Locate the cell with the specified text and output its (x, y) center coordinate. 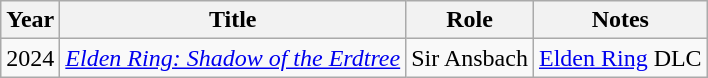
Year (30, 20)
Elden Ring: Shadow of the Erdtree (233, 58)
Elden Ring DLC (620, 58)
Sir Ansbach (470, 58)
Notes (620, 20)
2024 (30, 58)
Title (233, 20)
Role (470, 20)
